Return the [X, Y] coordinate for the center point of the cell that contains the specified text.  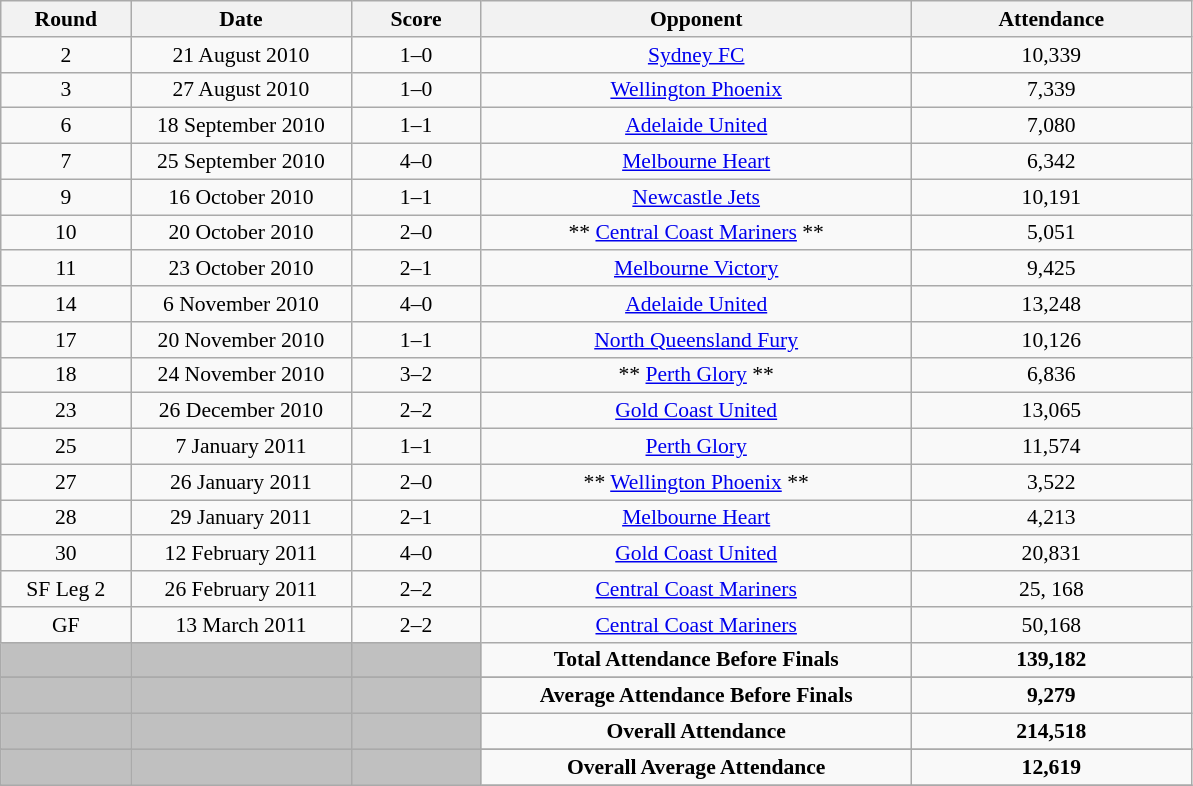
Wellington Phoenix [696, 90]
Date [241, 19]
29 January 2011 [241, 518]
28 [66, 518]
3,522 [1051, 482]
Round [66, 19]
17 [66, 340]
14 [66, 304]
11,574 [1051, 447]
Melbourne Victory [696, 269]
Score [416, 19]
9,425 [1051, 269]
7 January 2011 [241, 447]
** Wellington Phoenix ** [696, 482]
Attendance [1051, 19]
23 October 2010 [241, 269]
18 [66, 375]
25, 168 [1051, 589]
24 November 2010 [241, 375]
25 September 2010 [241, 162]
12,619 [1051, 767]
2 [66, 55]
Overall Average Attendance [696, 767]
Average Attendance Before Finals [696, 696]
139,182 [1051, 660]
6,342 [1051, 162]
12 February 2011 [241, 554]
27 [66, 482]
GF [66, 625]
6 [66, 126]
10,126 [1051, 340]
Sydney FC [696, 55]
6 November 2010 [241, 304]
5,051 [1051, 233]
6,836 [1051, 375]
26 January 2011 [241, 482]
13,065 [1051, 411]
7 [66, 162]
11 [66, 269]
Opponent [696, 19]
25 [66, 447]
** Perth Glory ** [696, 375]
27 August 2010 [241, 90]
4,213 [1051, 518]
SF Leg 2 [66, 589]
7,080 [1051, 126]
20 November 2010 [241, 340]
26 December 2010 [241, 411]
13,248 [1051, 304]
9,279 [1051, 696]
Perth Glory [696, 447]
Overall Attendance [696, 732]
20,831 [1051, 554]
26 February 2011 [241, 589]
21 August 2010 [241, 55]
North Queensland Fury [696, 340]
18 September 2010 [241, 126]
13 March 2011 [241, 625]
3–2 [416, 375]
23 [66, 411]
Total Attendance Before Finals [696, 660]
16 October 2010 [241, 197]
3 [66, 90]
** Central Coast Mariners ** [696, 233]
214,518 [1051, 732]
10 [66, 233]
7,339 [1051, 90]
50,168 [1051, 625]
10,191 [1051, 197]
30 [66, 554]
10,339 [1051, 55]
9 [66, 197]
20 October 2010 [241, 233]
Newcastle Jets [696, 197]
